Determine the [X, Y] coordinate at the center of the cell enclosing the given text.  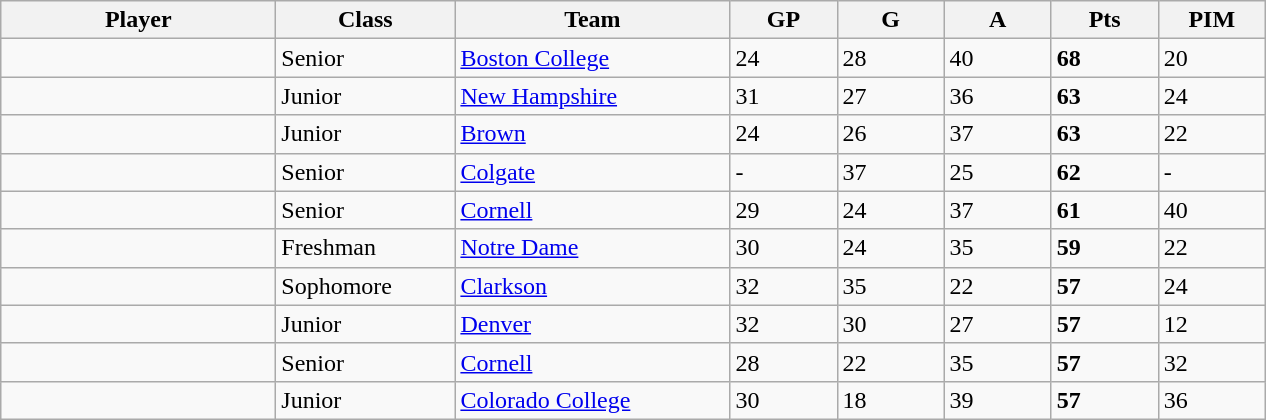
29 [784, 210]
59 [1104, 248]
Class [366, 20]
PIM [1212, 20]
Brown [592, 134]
Denver [592, 324]
31 [784, 96]
Sophomore [366, 286]
GP [784, 20]
Boston College [592, 58]
Colorado College [592, 400]
Colgate [592, 172]
26 [890, 134]
Notre Dame [592, 248]
39 [998, 400]
New Hampshire [592, 96]
62 [1104, 172]
Player [138, 20]
61 [1104, 210]
12 [1212, 324]
25 [998, 172]
20 [1212, 58]
18 [890, 400]
Team [592, 20]
Clarkson [592, 286]
Freshman [366, 248]
G [890, 20]
Pts [1104, 20]
68 [1104, 58]
A [998, 20]
